Find where the given text appears and provide that cell's center as (x, y) coordinate. 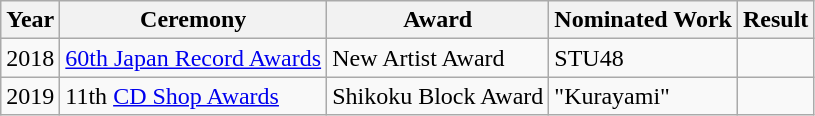
Year (30, 20)
New Artist Award (438, 58)
2019 (30, 96)
60th Japan Record Awards (194, 58)
Ceremony (194, 20)
11th CD Shop Awards (194, 96)
Nominated Work (644, 20)
"Kurayami" (644, 96)
Shikoku Block Award (438, 96)
2018 (30, 58)
Result (775, 20)
Award (438, 20)
STU48 (644, 58)
